Return [x, y] of the center of cell containing provided text 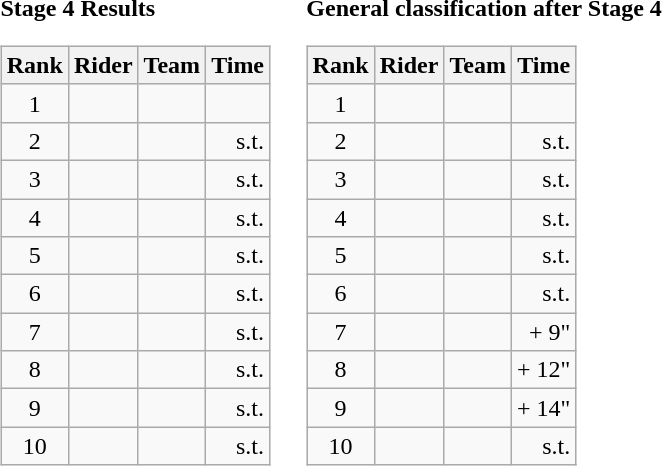
+ 14" [543, 408]
+ 9" [543, 332]
+ 12" [543, 370]
